Extract the [x, y] coordinate from the center of the cell holding the provided text.  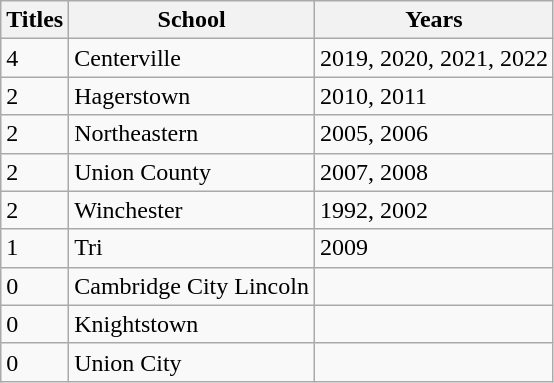
2005, 2006 [434, 134]
1 [35, 248]
Years [434, 20]
2007, 2008 [434, 172]
Union County [192, 172]
Union City [192, 362]
Centerville [192, 58]
2009 [434, 248]
School [192, 20]
4 [35, 58]
Cambridge City Lincoln [192, 286]
2019, 2020, 2021, 2022 [434, 58]
Northeastern [192, 134]
1992, 2002 [434, 210]
Knightstown [192, 324]
Hagerstown [192, 96]
Winchester [192, 210]
Titles [35, 20]
2010, 2011 [434, 96]
Tri [192, 248]
